Extract the [X, Y] coordinate from the center of the cell holding the provided text.  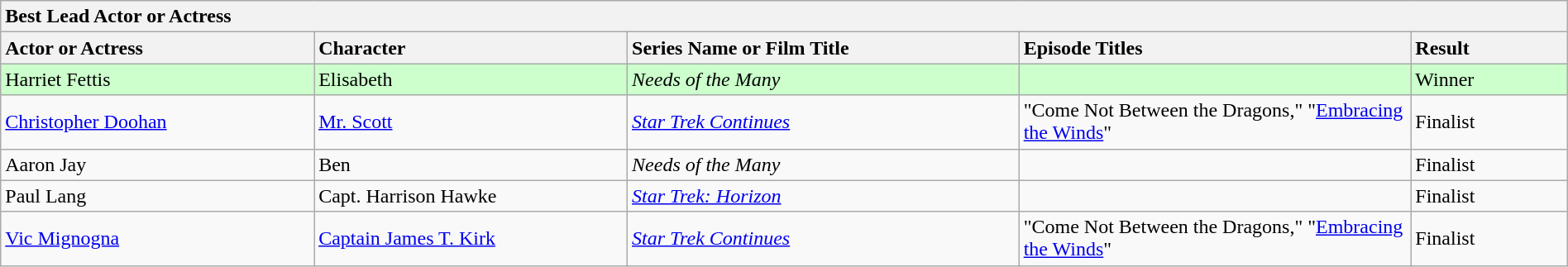
Paul Lang [157, 196]
Ben [471, 164]
Mr. Scott [471, 122]
Elisabeth [471, 79]
Capt. Harrison Hawke [471, 196]
Aaron Jay [157, 164]
Vic Mignogna [157, 238]
Actor or Actress [157, 48]
Series Name or Film Title [824, 48]
Christopher Doohan [157, 122]
Character [471, 48]
Captain James T. Kirk [471, 238]
Best Lead Actor or Actress [784, 17]
Episode Titles [1215, 48]
Winner [1489, 79]
Star Trek: Horizon [824, 196]
Result [1489, 48]
Harriet Fettis [157, 79]
